Locate the cell with the specified text and output its (X, Y) center coordinate. 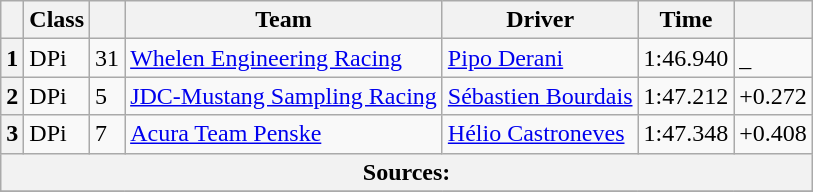
Hélio Castroneves (540, 134)
_ (774, 58)
31 (108, 58)
Whelen Engineering Racing (284, 58)
3 (12, 134)
Driver (540, 20)
Acura Team Penske (284, 134)
Pipo Derani (540, 58)
5 (108, 96)
2 (12, 96)
1:47.212 (686, 96)
JDC-Mustang Sampling Racing (284, 96)
+0.272 (774, 96)
Time (686, 20)
1 (12, 58)
Class (57, 20)
+0.408 (774, 134)
7 (108, 134)
Sources: (407, 172)
Sébastien Bourdais (540, 96)
1:47.348 (686, 134)
Team (284, 20)
1:46.940 (686, 58)
